Detect which cell encompasses the target text, then output its (x, y) center coordinate. 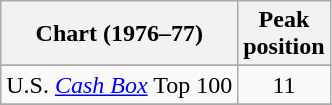
11 (284, 85)
Peakposition (284, 34)
U.S. Cash Box Top 100 (120, 85)
Chart (1976–77) (120, 34)
